For the text-containing cell, return its midpoint in (X, Y) coordinate format. 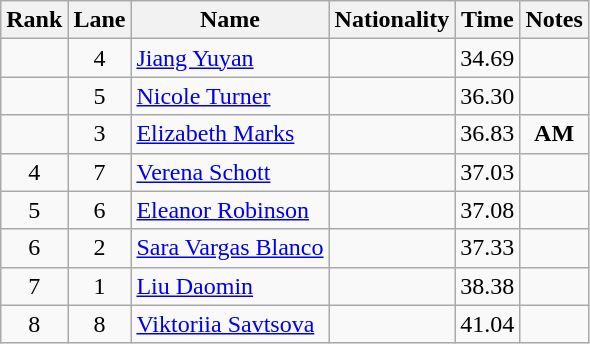
34.69 (488, 58)
Name (230, 20)
Eleanor Robinson (230, 210)
AM (554, 134)
Liu Daomin (230, 286)
Lane (100, 20)
37.03 (488, 172)
Verena Schott (230, 172)
Viktoriia Savtsova (230, 324)
38.38 (488, 286)
36.30 (488, 96)
36.83 (488, 134)
1 (100, 286)
Jiang Yuyan (230, 58)
Sara Vargas Blanco (230, 248)
3 (100, 134)
37.33 (488, 248)
37.08 (488, 210)
41.04 (488, 324)
Time (488, 20)
Notes (554, 20)
Nationality (392, 20)
Rank (34, 20)
Nicole Turner (230, 96)
Elizabeth Marks (230, 134)
2 (100, 248)
